For the text-containing cell, return its midpoint in [X, Y] coordinate format. 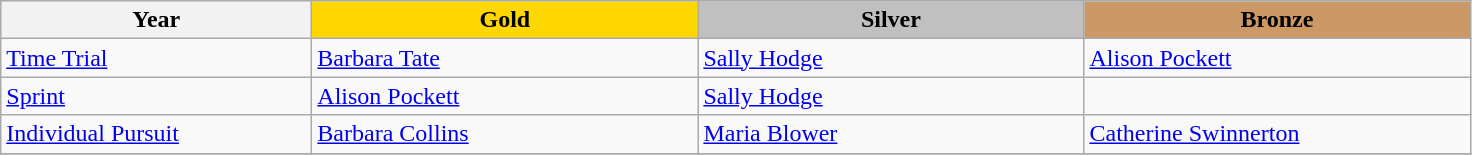
Bronze [1277, 20]
Time Trial [156, 58]
Gold [505, 20]
Maria Blower [891, 134]
Sprint [156, 96]
Silver [891, 20]
Catherine Swinnerton [1277, 134]
Barbara Tate [505, 58]
Year [156, 20]
Individual Pursuit [156, 134]
Barbara Collins [505, 134]
